Pinpoint the cell where the given text exists, returning its [X, Y] midpoint coordinate. 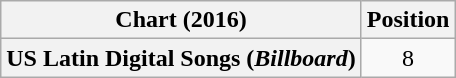
US Latin Digital Songs (Billboard) [181, 58]
8 [408, 58]
Position [408, 20]
Chart (2016) [181, 20]
